Find where the given text appears and provide that cell's center as (X, Y) coordinate. 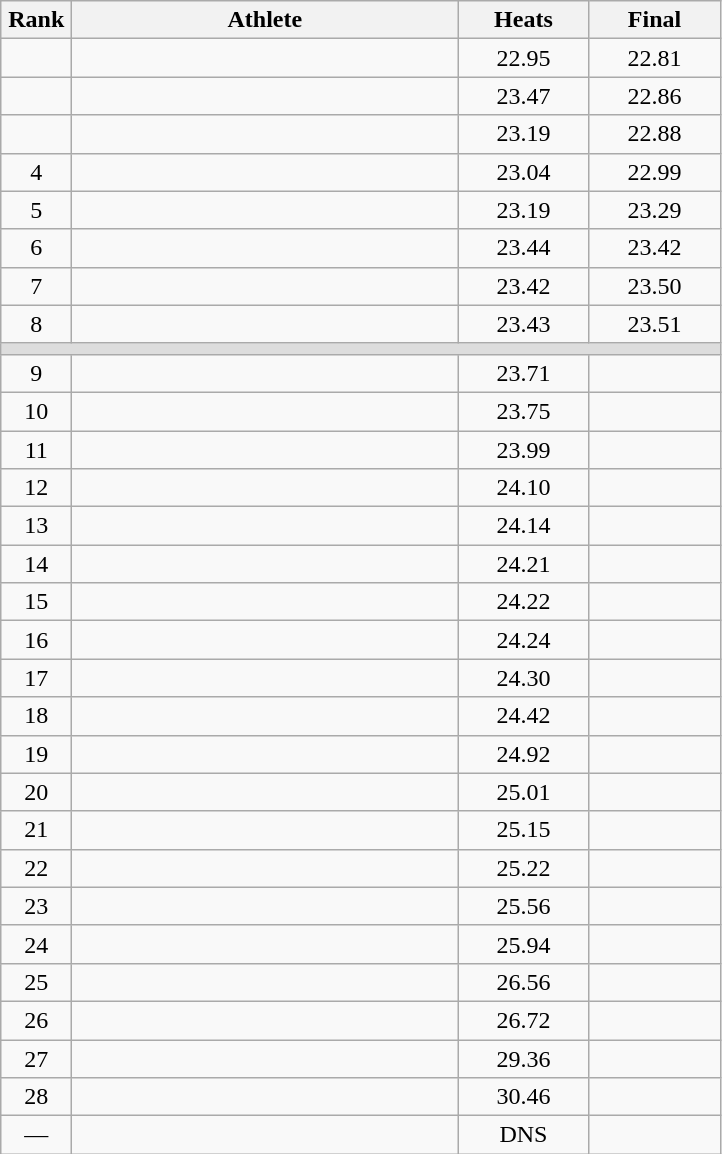
25.15 (524, 830)
24.30 (524, 678)
22.88 (654, 134)
19 (36, 754)
29.36 (524, 1059)
22.99 (654, 172)
23.99 (524, 449)
24.22 (524, 602)
26.72 (524, 1020)
23.04 (524, 172)
22.95 (524, 58)
26.56 (524, 982)
Heats (524, 20)
23.51 (654, 324)
— (36, 1135)
15 (36, 602)
24 (36, 944)
28 (36, 1097)
23.47 (524, 96)
6 (36, 248)
Athlete (265, 20)
23.44 (524, 248)
25.01 (524, 792)
12 (36, 488)
25.94 (524, 944)
25.22 (524, 868)
11 (36, 449)
8 (36, 324)
20 (36, 792)
25 (36, 982)
24.10 (524, 488)
25.56 (524, 906)
24.42 (524, 716)
23.29 (654, 210)
22 (36, 868)
22.81 (654, 58)
DNS (524, 1135)
10 (36, 411)
22.86 (654, 96)
23.71 (524, 373)
23.50 (654, 286)
24.21 (524, 564)
7 (36, 286)
23 (36, 906)
16 (36, 640)
21 (36, 830)
23.43 (524, 324)
30.46 (524, 1097)
13 (36, 526)
18 (36, 716)
Final (654, 20)
14 (36, 564)
24.14 (524, 526)
23.75 (524, 411)
17 (36, 678)
27 (36, 1059)
26 (36, 1020)
9 (36, 373)
24.24 (524, 640)
5 (36, 210)
Rank (36, 20)
24.92 (524, 754)
4 (36, 172)
